Scan for the cell matching the given text and deliver its (X, Y) coordinate at center. 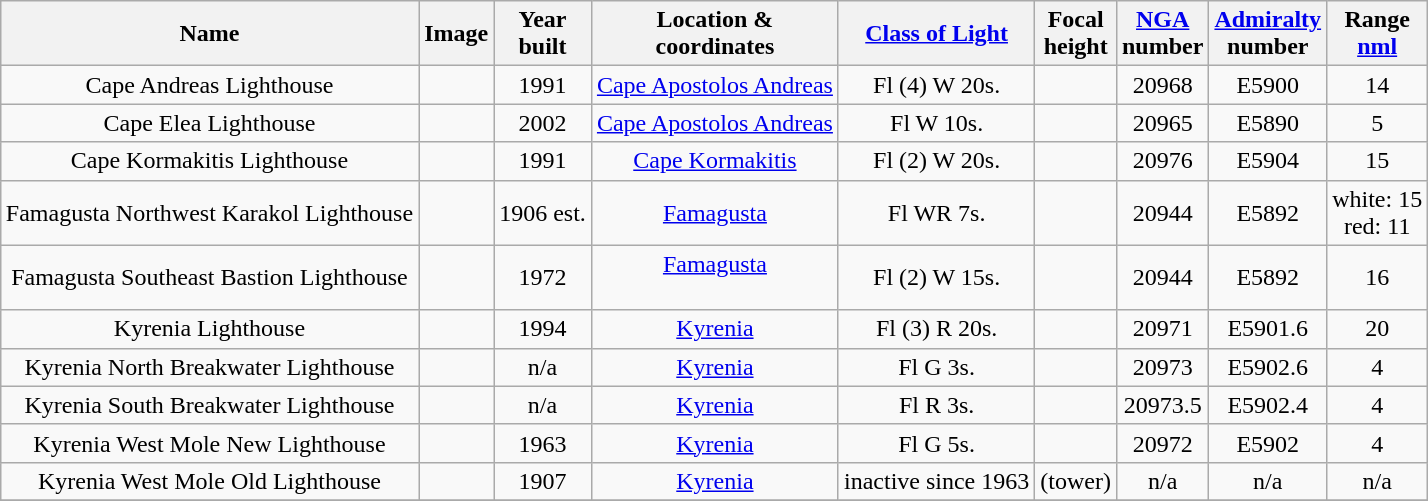
Fl G 5s. (936, 443)
20972 (1162, 443)
Cape Elea Lighthouse (209, 123)
E5904 (1268, 161)
Cape Kormakitis Lighthouse (209, 161)
Fl (2) W 20s. (936, 161)
inactive since 1963 (936, 481)
E5890 (1268, 123)
Fl R 3s. (936, 405)
Name (209, 34)
Fl G 3s. (936, 367)
E5902.4 (1268, 405)
E5902 (1268, 443)
(tower) (1076, 481)
5 (1378, 123)
Fl (2) W 15s. (936, 278)
15 (1378, 161)
Image (456, 34)
Location & coordinates (714, 34)
Kyrenia South Breakwater Lighthouse (209, 405)
20973.5 (1162, 405)
Focalheight (1076, 34)
Fl (3) R 20s. (936, 329)
Admiraltynumber (1268, 34)
Kyrenia West Mole Old Lighthouse (209, 481)
E5901.6 (1268, 329)
NGAnumber (1162, 34)
1963 (543, 443)
1906 est. (543, 212)
20971 (1162, 329)
1972 (543, 278)
E5900 (1268, 85)
16 (1378, 278)
Famagusta Northwest Karakol Lighthouse (209, 212)
white: 15red: 11 (1378, 212)
Fl WR 7s. (936, 212)
E5902.6 (1268, 367)
1994 (543, 329)
2002 (543, 123)
Yearbuilt (543, 34)
Class of Light (936, 34)
Famagusta Southeast Bastion Lighthouse (209, 278)
14 (1378, 85)
Cape Andreas Lighthouse (209, 85)
Kyrenia Lighthouse (209, 329)
Cape Kormakitis (714, 161)
20 (1378, 329)
20976 (1162, 161)
20968 (1162, 85)
20965 (1162, 123)
Rangenml (1378, 34)
Fl (4) W 20s. (936, 85)
20973 (1162, 367)
1907 (543, 481)
Kyrenia West Mole New Lighthouse (209, 443)
Fl W 10s. (936, 123)
Kyrenia North Breakwater Lighthouse (209, 367)
